Locate the cell with the specified text and output its [X, Y] center coordinate. 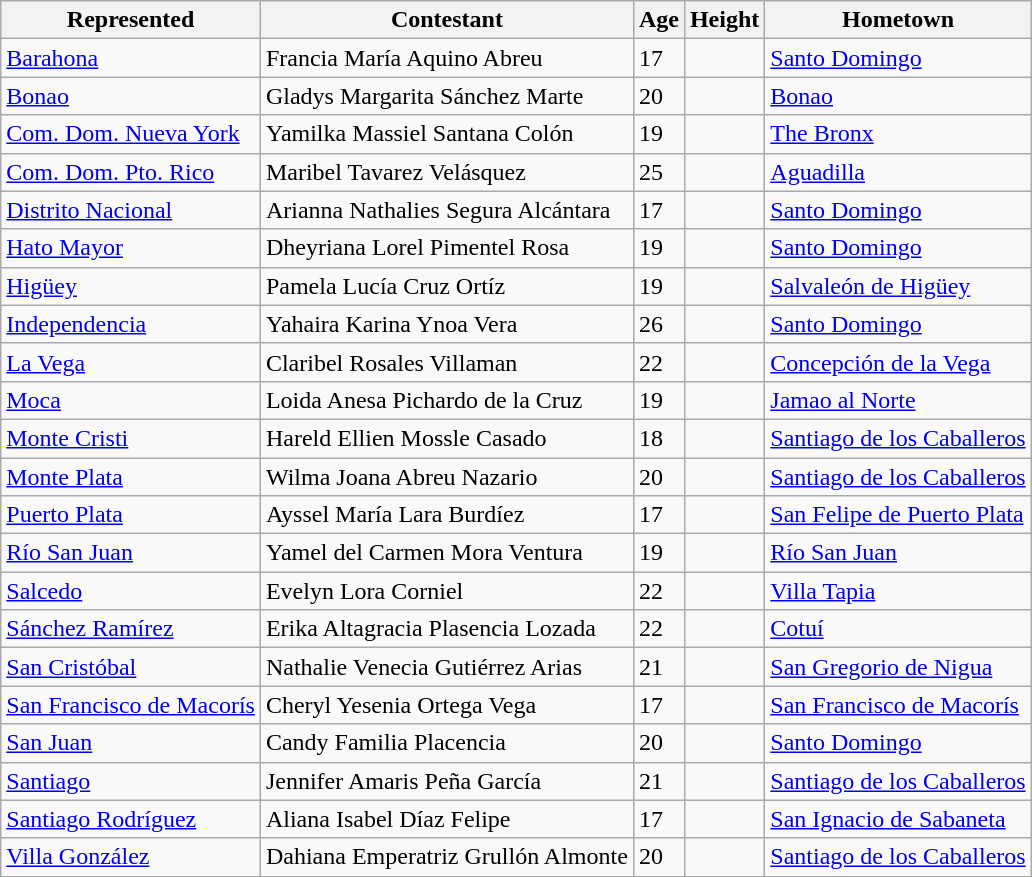
Evelyn Lora Corniel [446, 591]
Jamao al Norte [898, 400]
Santiago [131, 781]
Yamilka Massiel Santana Colón [446, 134]
Aliana Isabel Díaz Felipe [446, 819]
Erika Altagracia Plasencia Lozada [446, 629]
Barahona [131, 58]
San Felipe de Puerto Plata [898, 515]
Loida Anesa Pichardo de la Cruz [446, 400]
Maribel Tavarez Velásquez [446, 172]
Independencia [131, 324]
Wilma Joana Abreu Nazario [446, 477]
Higüey [131, 286]
Arianna Nathalies Segura Alcántara [446, 210]
Cheryl Yesenia Ortega Vega [446, 705]
Distrito Nacional [131, 210]
Com. Dom. Pto. Rico [131, 172]
Gladys Margarita Sánchez Marte [446, 96]
Jennifer Amaris Peña García [446, 781]
Cotuí [898, 629]
La Vega [131, 362]
Villa González [131, 857]
Candy Familia Placencia [446, 743]
Claribel Rosales Villaman [446, 362]
San Juan [131, 743]
Age [658, 20]
Santiago Rodríguez [131, 819]
Monte Cristi [131, 438]
Hareld Ellien Mossle Casado [446, 438]
Francia María Aquino Abreu [446, 58]
Dahiana Emperatriz Grullón Almonte [446, 857]
Contestant [446, 20]
San Gregorio de Nigua [898, 667]
Hometown [898, 20]
Moca [131, 400]
26 [658, 324]
Pamela Lucía Cruz Ortíz [446, 286]
Yamel del Carmen Mora Ventura [446, 553]
Aguadilla [898, 172]
Salcedo [131, 591]
Com. Dom. Nueva York [131, 134]
Monte Plata [131, 477]
San Ignacio de Sabaneta [898, 819]
The Bronx [898, 134]
Dheyriana Lorel Pimentel Rosa [446, 248]
Nathalie Venecia Gutiérrez Arias [446, 667]
Hato Mayor [131, 248]
Salvaleón de Higüey [898, 286]
Represented [131, 20]
18 [658, 438]
25 [658, 172]
Concepción de la Vega [898, 362]
Sánchez Ramírez [131, 629]
Villa Tapia [898, 591]
Puerto Plata [131, 515]
Ayssel María Lara Burdíez [446, 515]
San Cristóbal [131, 667]
Yahaira Karina Ynoa Vera [446, 324]
Height [724, 20]
